From the cell containing the given text, extract its center point as (x, y) coordinate. 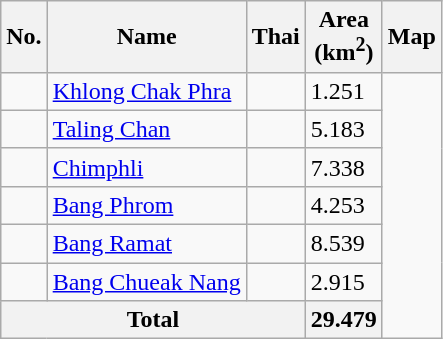
Khlong Chak Phra (146, 91)
Name (146, 37)
Map (412, 37)
Bang Chueak Nang (146, 282)
29.479 (344, 320)
Taling Chan (146, 129)
Bang Ramat (146, 244)
Thai (276, 37)
Chimphli (146, 167)
8.539 (344, 244)
5.183 (344, 129)
No. (24, 37)
Area(km2) (344, 37)
7.338 (344, 167)
Total (154, 320)
Bang Phrom (146, 205)
2.915 (344, 282)
4.253 (344, 205)
1.251 (344, 91)
